Return [x, y] of the center of cell containing provided text 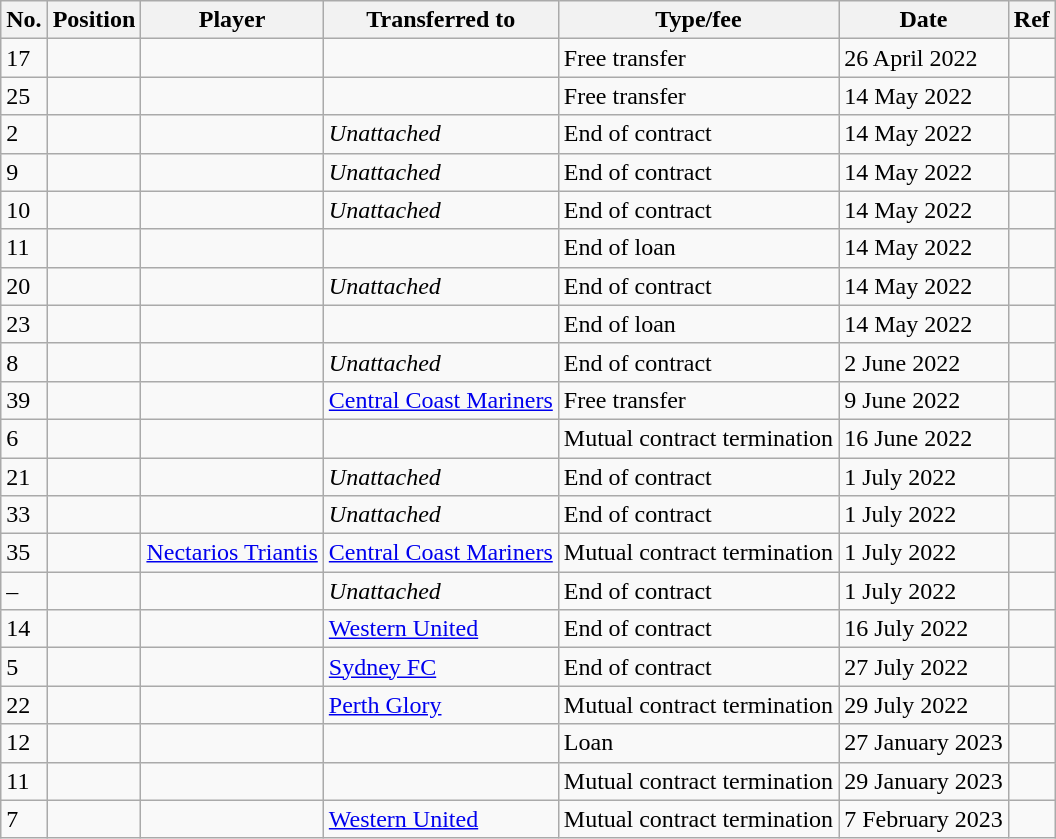
5 [24, 667]
7 [24, 819]
29 July 2022 [924, 705]
12 [24, 743]
Player [232, 20]
Transferred to [440, 20]
22 [24, 705]
16 June 2022 [924, 438]
Perth Glory [440, 705]
Sydney FC [440, 667]
9 June 2022 [924, 400]
6 [24, 438]
– [24, 591]
27 July 2022 [924, 667]
Type/fee [698, 20]
26 April 2022 [924, 58]
17 [24, 58]
16 July 2022 [924, 629]
35 [24, 553]
Loan [698, 743]
Ref [1032, 20]
27 January 2023 [924, 743]
10 [24, 210]
7 February 2023 [924, 819]
Position [94, 20]
Date [924, 20]
9 [24, 172]
33 [24, 515]
Nectarios Triantis [232, 553]
20 [24, 286]
39 [24, 400]
25 [24, 96]
2 June 2022 [924, 362]
23 [24, 324]
2 [24, 134]
21 [24, 477]
No. [24, 20]
14 [24, 629]
8 [24, 362]
29 January 2023 [924, 781]
